From the cell containing the given text, extract its center point as (x, y) coordinate. 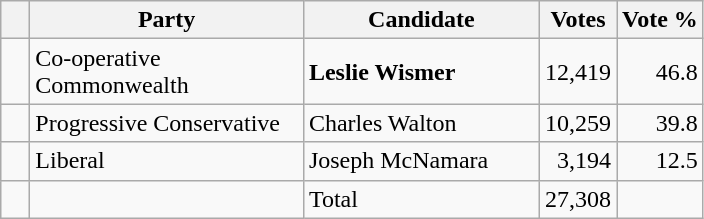
10,259 (578, 123)
12,419 (578, 72)
Joseph McNamara (421, 161)
Leslie Wismer (421, 72)
Party (167, 20)
Vote % (660, 20)
Candidate (421, 20)
46.8 (660, 72)
Charles Walton (421, 123)
27,308 (578, 199)
39.8 (660, 123)
Total (421, 199)
Votes (578, 20)
Liberal (167, 161)
Progressive Conservative (167, 123)
Co-operative Commonwealth (167, 72)
3,194 (578, 161)
12.5 (660, 161)
